Identify which cell holds the provided text, then report its (x, y) central coordinate. 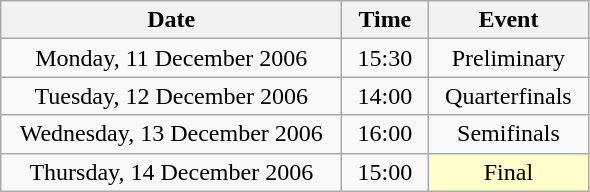
Event (508, 20)
Wednesday, 13 December 2006 (172, 134)
15:30 (385, 58)
Quarterfinals (508, 96)
16:00 (385, 134)
14:00 (385, 96)
Tuesday, 12 December 2006 (172, 96)
Monday, 11 December 2006 (172, 58)
Time (385, 20)
Thursday, 14 December 2006 (172, 172)
15:00 (385, 172)
Semifinals (508, 134)
Date (172, 20)
Preliminary (508, 58)
Final (508, 172)
